Extract the (X, Y) coordinate from the center of the cell holding the provided text.  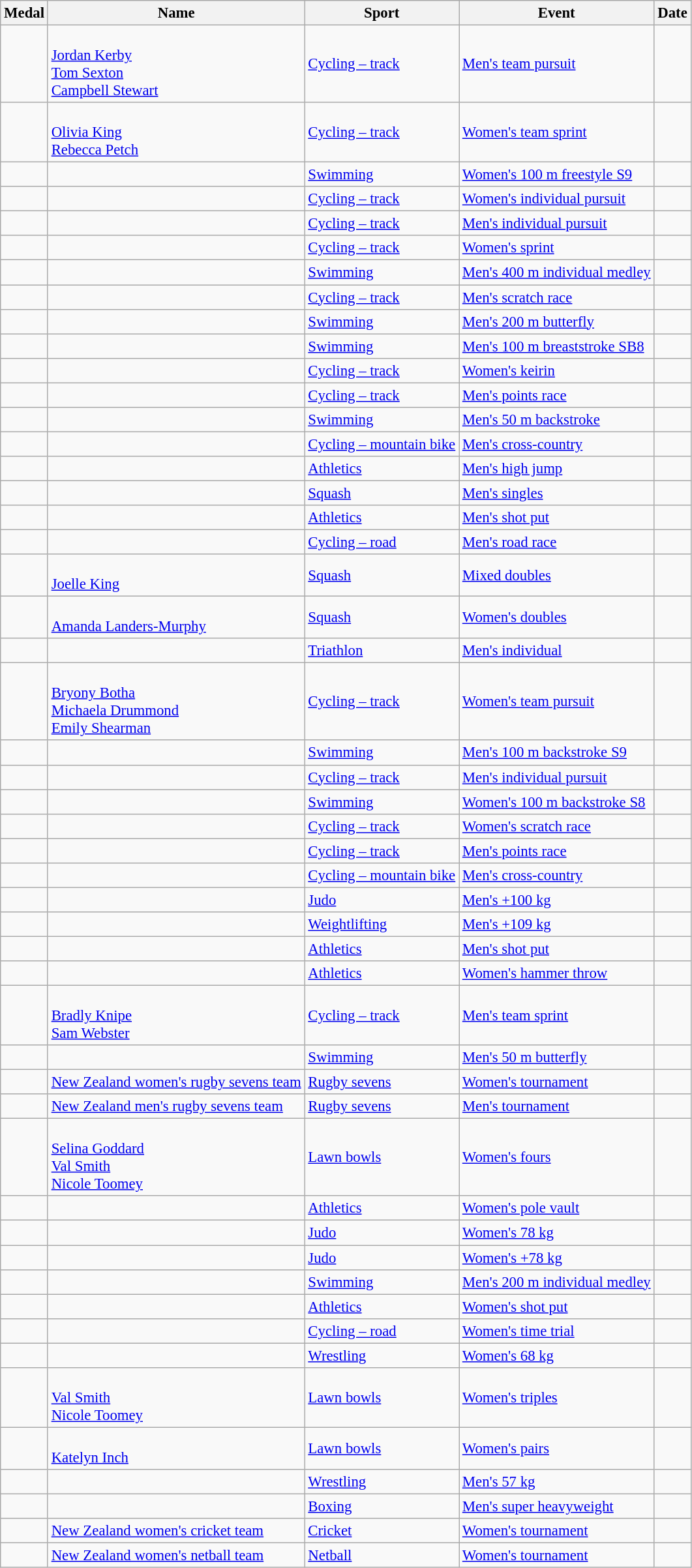
Men's singles (557, 493)
Women's 100 m freestyle S9 (557, 175)
Men's road race (557, 542)
Selina GoddardVal SmithNicole Toomey (176, 1158)
Women's scratch race (557, 826)
Men's 100 m breaststroke SB8 (557, 346)
Men's 200 m butterfly (557, 321)
New Zealand women's rugby sevens team (176, 1082)
Katelyn Inch (176, 1449)
Boxing (382, 1506)
Women's +78 kg (557, 1258)
Medal (25, 13)
Women's team pursuit (557, 702)
Women's team sprint (557, 132)
Men's 400 m individual medley (557, 273)
Bryony BothaMichaela DrummondEmily Shearman (176, 702)
Women's pole vault (557, 1208)
Netball (382, 1556)
Men's 57 kg (557, 1482)
Val SmithNicole Toomey (176, 1398)
Men's +109 kg (557, 925)
Men's 50 m butterfly (557, 1058)
Women's shot put (557, 1307)
Amanda Landers-Murphy (176, 618)
Men's super heavyweight (557, 1506)
Men's high jump (557, 469)
Cricket (382, 1531)
Sport (382, 13)
New Zealand women's cricket team (176, 1531)
Men's 100 m backstroke S9 (557, 753)
Women's 68 kg (557, 1355)
Weightlifting (382, 925)
Women's triples (557, 1398)
Women's individual pursuit (557, 199)
Men's individual (557, 651)
Triathlon (382, 651)
Men's 200 m individual medley (557, 1282)
Women's fours (557, 1158)
Name (176, 13)
Mixed doubles (557, 575)
Men's team sprint (557, 1016)
New Zealand men's rugby sevens team (176, 1106)
Women's time trial (557, 1331)
New Zealand women's netball team (176, 1556)
Men's scratch race (557, 297)
Men's 50 m backstroke (557, 420)
Olivia KingRebecca Petch (176, 132)
Joelle King (176, 575)
Date (672, 13)
Men's +100 kg (557, 900)
Bradly KnipeSam Webster (176, 1016)
Jordan KerbyTom SextonCampbell Stewart (176, 64)
Women's doubles (557, 618)
Women's 100 m backstroke S8 (557, 802)
Women's pairs (557, 1449)
Men's team pursuit (557, 64)
Women's sprint (557, 248)
Women's 78 kg (557, 1233)
Men's tournament (557, 1106)
Event (557, 13)
Women's hammer throw (557, 973)
Women's keirin (557, 370)
